From the cell containing the given text, extract its center point as [x, y] coordinate. 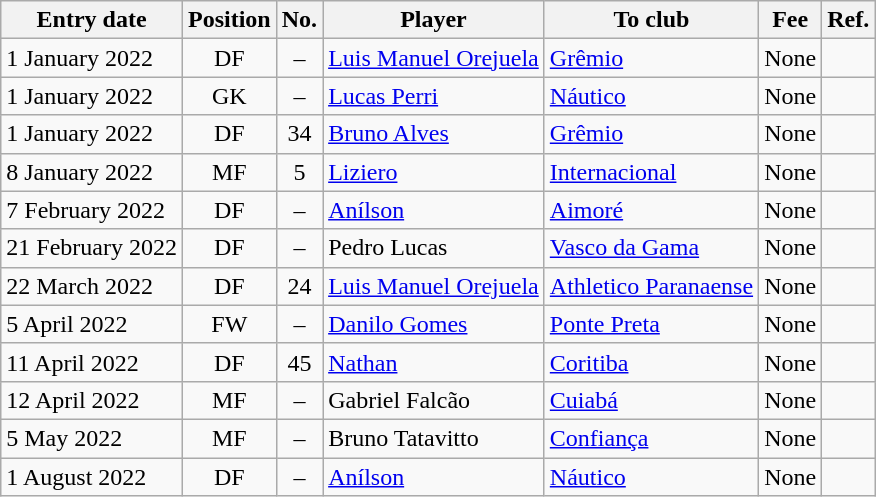
7 February 2022 [92, 210]
Athletico Paranaense [651, 286]
Bruno Alves [434, 134]
Danilo Gomes [434, 324]
FW [229, 324]
22 March 2022 [92, 286]
Gabriel Falcão [434, 400]
Coritiba [651, 362]
5 April 2022 [92, 324]
12 April 2022 [92, 400]
Ref. [848, 20]
5 [299, 172]
8 January 2022 [92, 172]
Ponte Preta [651, 324]
Nathan [434, 362]
Player [434, 20]
Entry date [92, 20]
Aimoré [651, 210]
Vasco da Gama [651, 248]
GK [229, 96]
21 February 2022 [92, 248]
24 [299, 286]
Position [229, 20]
1 August 2022 [92, 477]
5 May 2022 [92, 438]
34 [299, 134]
Pedro Lucas [434, 248]
Cuiabá [651, 400]
Bruno Tatavitto [434, 438]
Fee [790, 20]
Confiança [651, 438]
Liziero [434, 172]
To club [651, 20]
Lucas Perri [434, 96]
45 [299, 362]
No. [299, 20]
11 April 2022 [92, 362]
Internacional [651, 172]
